Pinpoint the cell where the given text exists, returning its [X, Y] midpoint coordinate. 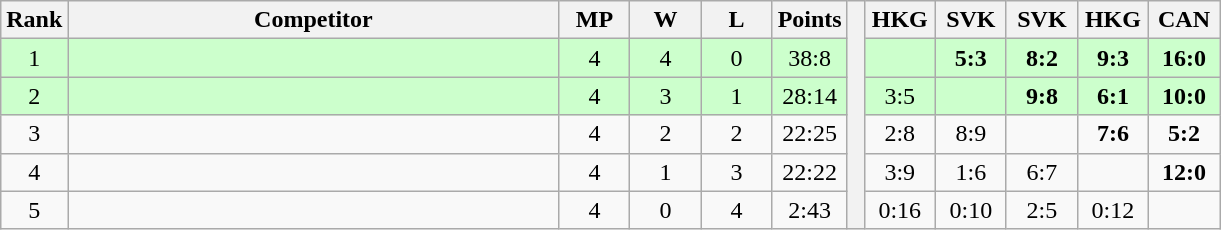
W [666, 20]
L [736, 20]
Rank [34, 20]
8:9 [970, 134]
5:3 [970, 58]
0:16 [900, 210]
22:25 [810, 134]
5 [34, 210]
2:43 [810, 210]
3:5 [900, 96]
2:8 [900, 134]
1:6 [970, 172]
28:14 [810, 96]
12:0 [1184, 172]
6:1 [1112, 96]
10:0 [1184, 96]
2:5 [1042, 210]
22:22 [810, 172]
5:2 [1184, 134]
3:9 [900, 172]
8:2 [1042, 58]
38:8 [810, 58]
MP [594, 20]
Points [810, 20]
Competitor [314, 20]
CAN [1184, 20]
9:3 [1112, 58]
16:0 [1184, 58]
6:7 [1042, 172]
0:12 [1112, 210]
0:10 [970, 210]
9:8 [1042, 96]
7:6 [1112, 134]
